Output the [X, Y] coordinate of the center of the cell containing the given text.  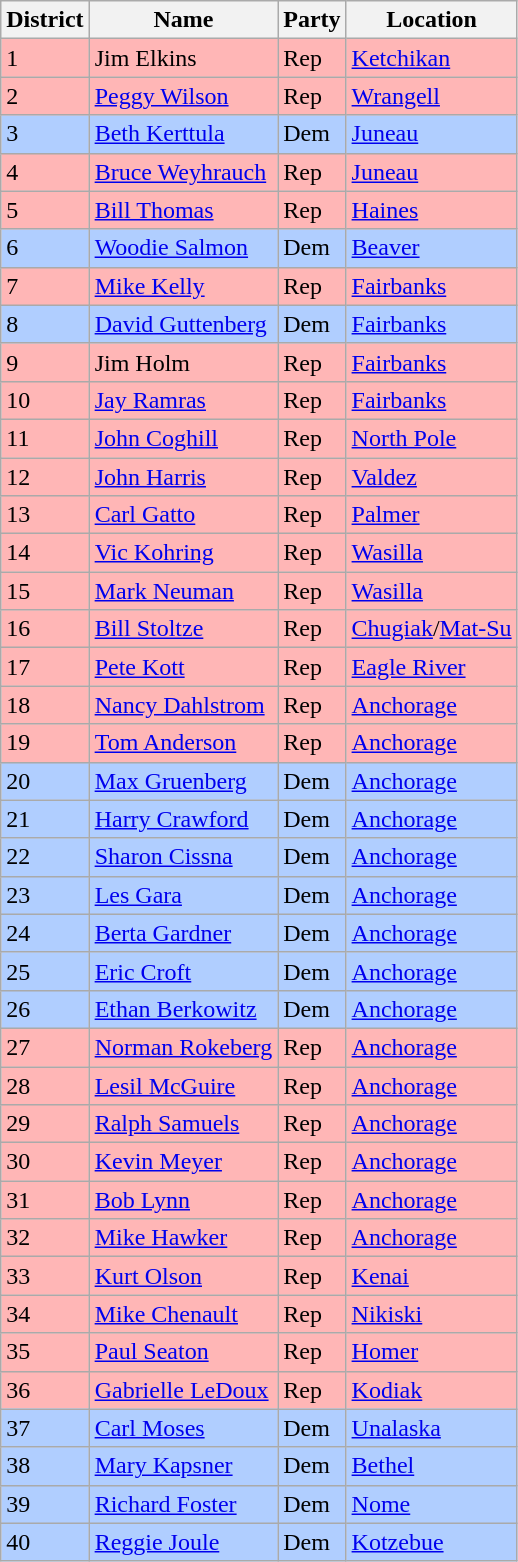
15 [45, 591]
Norman Rokeberg [184, 1047]
Homer [432, 1352]
38 [45, 1466]
12 [45, 477]
Chugiak/Mat-Su [432, 629]
Bethel [432, 1466]
10 [45, 400]
Unalaska [432, 1428]
Mike Chenault [184, 1314]
Party [312, 20]
26 [45, 1009]
Eagle River [432, 667]
Mary Kapsner [184, 1466]
30 [45, 1162]
7 [45, 286]
Vic Kohring [184, 553]
5 [45, 210]
Richard Foster [184, 1504]
6 [45, 248]
11 [45, 438]
Beaver [432, 248]
4 [45, 172]
Kotzebue [432, 1542]
Beth Kerttula [184, 134]
Pete Kott [184, 667]
Sharon Cissna [184, 857]
John Coghill [184, 438]
Berta Gardner [184, 933]
Mark Neuman [184, 591]
27 [45, 1047]
Name [184, 20]
16 [45, 629]
3 [45, 134]
Lesil McGuire [184, 1085]
Nome [432, 1504]
Kevin Meyer [184, 1162]
28 [45, 1085]
Nikiski [432, 1314]
District [45, 20]
14 [45, 553]
35 [45, 1352]
22 [45, 857]
Harry Crawford [184, 819]
Ketchikan [432, 58]
39 [45, 1504]
Peggy Wilson [184, 96]
Kenai [432, 1276]
Palmer [432, 515]
33 [45, 1276]
Haines [432, 210]
John Harris [184, 477]
Carl Gatto [184, 515]
2 [45, 96]
19 [45, 743]
40 [45, 1542]
32 [45, 1238]
Reggie Joule [184, 1542]
Les Gara [184, 895]
Nancy Dahlstrom [184, 705]
Bruce Weyhrauch [184, 172]
8 [45, 324]
Eric Croft [184, 971]
Max Gruenberg [184, 781]
Paul Seaton [184, 1352]
1 [45, 58]
Bill Thomas [184, 210]
Ralph Samuels [184, 1124]
Mike Hawker [184, 1238]
13 [45, 515]
Mike Kelly [184, 286]
Kodiak [432, 1390]
18 [45, 705]
Woodie Salmon [184, 248]
Jim Elkins [184, 58]
21 [45, 819]
Bill Stoltze [184, 629]
Wrangell [432, 96]
31 [45, 1200]
25 [45, 971]
Tom Anderson [184, 743]
17 [45, 667]
Gabrielle LeDoux [184, 1390]
Ethan Berkowitz [184, 1009]
Carl Moses [184, 1428]
34 [45, 1314]
Valdez [432, 477]
Jay Ramras [184, 400]
9 [45, 362]
North Pole [432, 438]
Jim Holm [184, 362]
Kurt Olson [184, 1276]
24 [45, 933]
Bob Lynn [184, 1200]
23 [45, 895]
36 [45, 1390]
37 [45, 1428]
20 [45, 781]
David Guttenberg [184, 324]
29 [45, 1124]
Location [432, 20]
